Return the [X, Y] coordinate for the center point of the cell that contains the specified text.  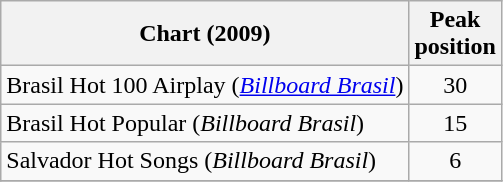
30 [455, 85]
Brasil Hot 100 Airplay (Billboard Brasil) [205, 85]
15 [455, 123]
Chart (2009) [205, 34]
6 [455, 161]
Peakposition [455, 34]
Salvador Hot Songs (Billboard Brasil) [205, 161]
Brasil Hot Popular (Billboard Brasil) [205, 123]
